Capture the cell that displays the provided text and extract its (X, Y) central coordinate. 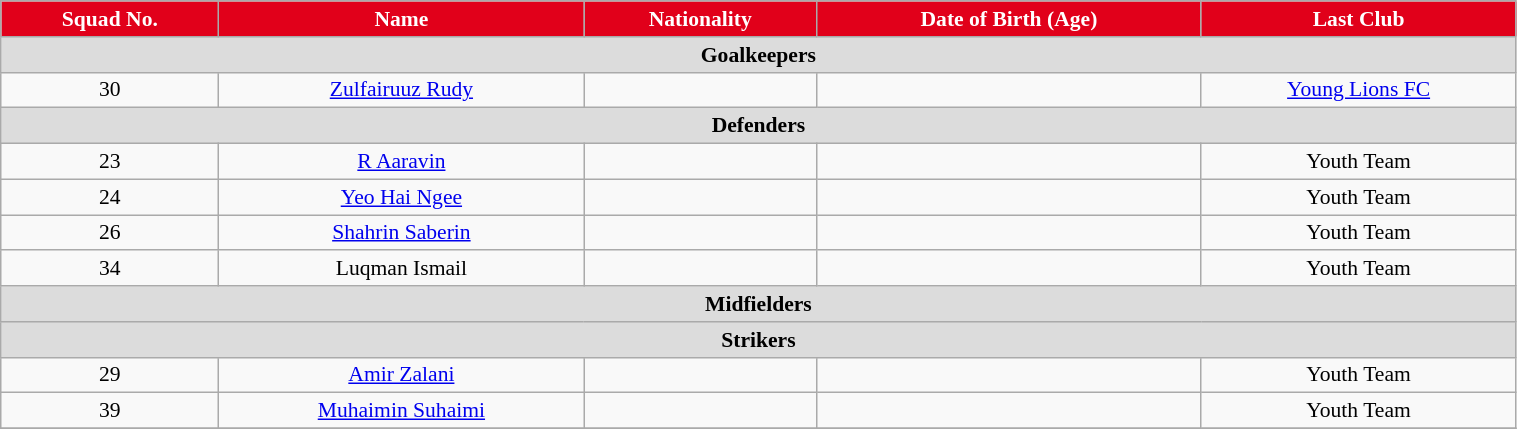
Zulfairuuz Rudy (402, 90)
39 (110, 411)
Last Club (1358, 19)
Luqman Ismail (402, 269)
23 (110, 162)
Amir Zalani (402, 375)
Nationality (700, 19)
Defenders (758, 126)
Goalkeepers (758, 55)
Strikers (758, 340)
29 (110, 375)
Shahrin Saberin (402, 233)
Young Lions FC (1358, 90)
30 (110, 90)
Midfielders (758, 304)
26 (110, 233)
R Aaravin (402, 162)
34 (110, 269)
Muhaimin Suhaimi (402, 411)
Date of Birth (Age) (1009, 19)
Squad No. (110, 19)
24 (110, 197)
Name (402, 19)
Yeo Hai Ngee (402, 197)
